Scan for the cell matching the given text and deliver its (x, y) coordinate at center. 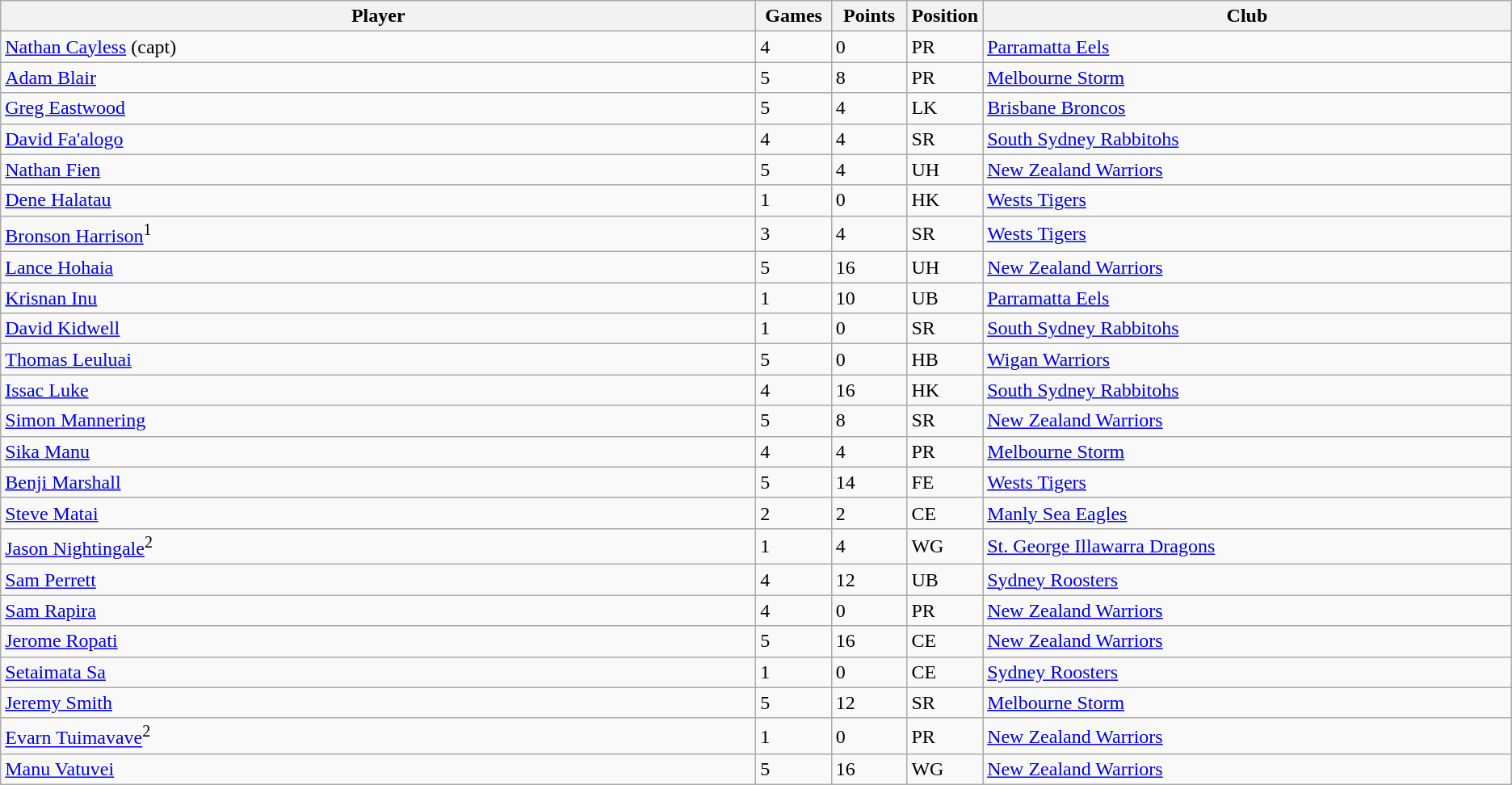
St. George Illawarra Dragons (1247, 546)
Benji Marshall (378, 482)
Wigan Warriors (1247, 359)
Club (1247, 16)
Brisbane Broncos (1247, 108)
Sam Perrett (378, 580)
14 (869, 482)
Nathan Fien (378, 170)
Setaimata Sa (378, 672)
Adam Blair (378, 78)
Sam Rapira (378, 611)
Krisnan Inu (378, 298)
Nathan Cayless (capt) (378, 47)
Position (945, 16)
David Fa'alogo (378, 139)
David Kidwell (378, 329)
Jeremy Smith (378, 703)
Sika Manu (378, 451)
Player (378, 16)
LK (945, 108)
Bronson Harrison1 (378, 234)
HB (945, 359)
Evarn Tuimavave2 (378, 737)
Manly Sea Eagles (1247, 513)
Thomas Leuluai (378, 359)
Games (794, 16)
Simon Mannering (378, 421)
Jerome Ropati (378, 641)
3 (794, 234)
Lance Hohaia (378, 267)
Issac Luke (378, 390)
Jason Nightingale2 (378, 546)
Manu Vatuvei (378, 770)
10 (869, 298)
FE (945, 482)
Greg Eastwood (378, 108)
Dene Halatau (378, 200)
Points (869, 16)
Steve Matai (378, 513)
